From the cell containing the given text, extract its center point as [X, Y] coordinate. 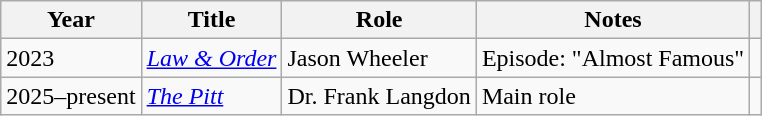
Jason Wheeler [379, 58]
2023 [71, 58]
Role [379, 20]
Year [71, 20]
Notes [612, 20]
Title [212, 20]
The Pitt [212, 96]
Dr. Frank Langdon [379, 96]
2025–present [71, 96]
Main role [612, 96]
Episode: "Almost Famous" [612, 58]
Law & Order [212, 58]
